Locate the cell with the specified text and output its (X, Y) center coordinate. 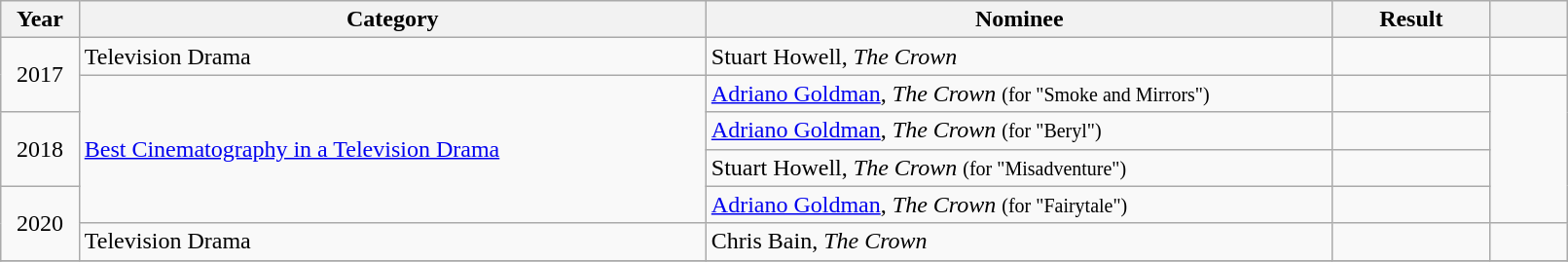
Result (1411, 19)
Year (40, 19)
Chris Bain, The Crown (1019, 242)
Stuart Howell, The Crown (1019, 56)
Adriano Goldman, The Crown (for "Fairytale") (1019, 205)
Best Cinematography in a Television Drama (392, 149)
Nominee (1019, 19)
2020 (40, 223)
Adriano Goldman, The Crown (for "Smoke and Mirrors") (1019, 94)
2017 (40, 75)
2018 (40, 149)
Category (392, 19)
Stuart Howell, The Crown (for "Misadventure") (1019, 168)
Adriano Goldman, The Crown (for "Beryl") (1019, 131)
